Detect which cell encompasses the target text, then output its (x, y) center coordinate. 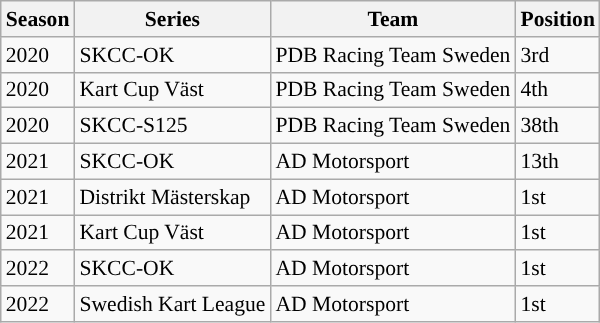
Distrikt Mästerskap (172, 197)
Swedish Kart League (172, 304)
Team (392, 19)
SKCC-S125 (172, 126)
Series (172, 19)
Season (38, 19)
Position (557, 19)
38th (557, 126)
13th (557, 162)
4th (557, 90)
3rd (557, 55)
